Determine the [X, Y] coordinate at the center of the cell enclosing the given text.  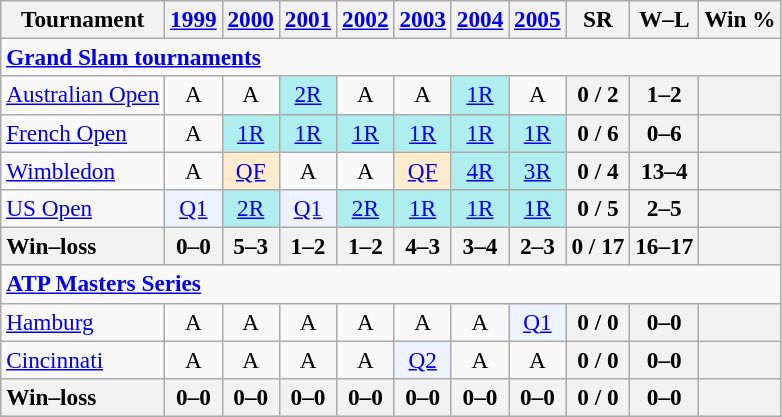
0 / 5 [598, 208]
2002 [366, 19]
4–3 [422, 246]
Australian Open [83, 95]
3R [538, 170]
2003 [422, 19]
Cincinnati [83, 359]
0 / 2 [598, 95]
5–3 [250, 246]
Wimbledon [83, 170]
2–5 [664, 208]
Win % [740, 19]
W–L [664, 19]
2001 [308, 19]
2005 [538, 19]
French Open [83, 133]
0 / 6 [598, 133]
4R [480, 170]
0 / 17 [598, 246]
16–17 [664, 246]
2004 [480, 19]
ATP Masters Series [391, 284]
1999 [194, 19]
2–3 [538, 246]
3–4 [480, 246]
US Open [83, 208]
0–6 [664, 133]
Hamburg [83, 322]
SR [598, 19]
0 / 4 [598, 170]
Q2 [422, 359]
Grand Slam tournaments [391, 57]
2000 [250, 19]
13–4 [664, 170]
Tournament [83, 19]
